Return [X, Y] of the center of cell containing provided text 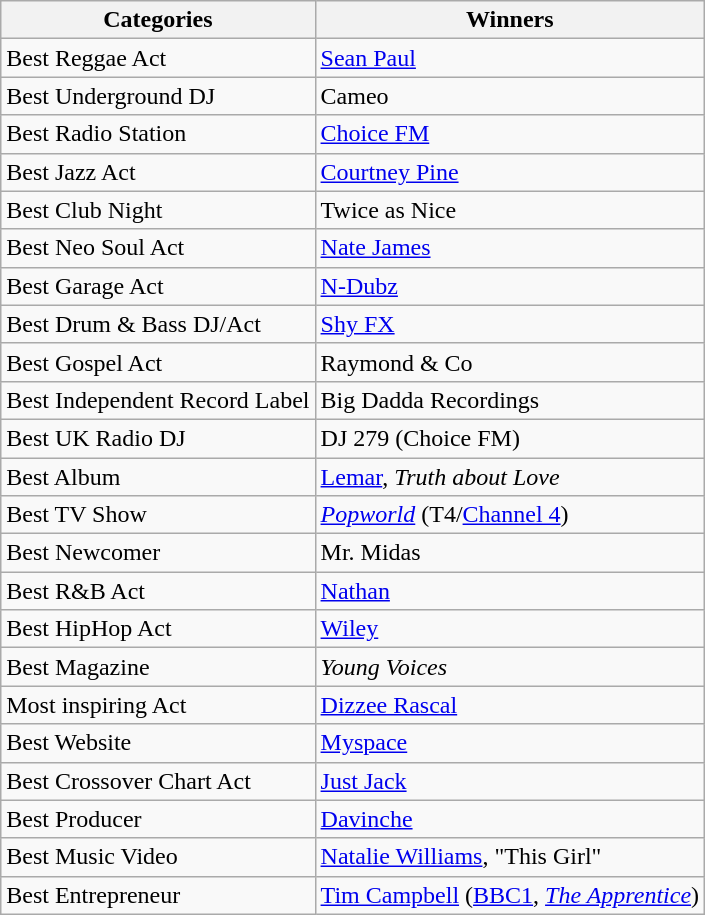
Best Crossover Chart Act [158, 781]
Shy FX [510, 324]
Nate James [510, 248]
Best UK Radio DJ [158, 438]
Best Garage Act [158, 286]
Choice FM [510, 134]
Twice as Nice [510, 210]
Best TV Show [158, 515]
Best Entrepreneur [158, 895]
Just Jack [510, 781]
Best Jazz Act [158, 172]
Best Producer [158, 819]
Tim Campbell (BBC1, The Apprentice) [510, 895]
Wiley [510, 629]
Best Magazine [158, 667]
Davinche [510, 819]
Popworld (T4/Channel 4) [510, 515]
Mr. Midas [510, 553]
Best R&B Act [158, 591]
N-Dubz [510, 286]
Winners [510, 20]
Best Newcomer [158, 553]
Best Website [158, 743]
Best Album [158, 477]
Young Voices [510, 667]
Best Music Video [158, 857]
Big Dadda Recordings [510, 400]
Best Gospel Act [158, 362]
Most inspiring Act [158, 705]
Lemar, Truth about Love [510, 477]
Raymond & Co [510, 362]
Best HipHop Act [158, 629]
Sean Paul [510, 58]
Best Neo Soul Act [158, 248]
Natalie Williams, "This Girl" [510, 857]
Myspace [510, 743]
DJ 279 (Choice FM) [510, 438]
Best Independent Record Label [158, 400]
Dizzee Rascal [510, 705]
Cameo [510, 96]
Best Club Night [158, 210]
Categories [158, 20]
Nathan [510, 591]
Courtney Pine [510, 172]
Best Underground DJ [158, 96]
Best Reggae Act [158, 58]
Best Radio Station [158, 134]
Best Drum & Bass DJ/Act [158, 324]
